Detect which cell encompasses the target text, then output its [x, y] center coordinate. 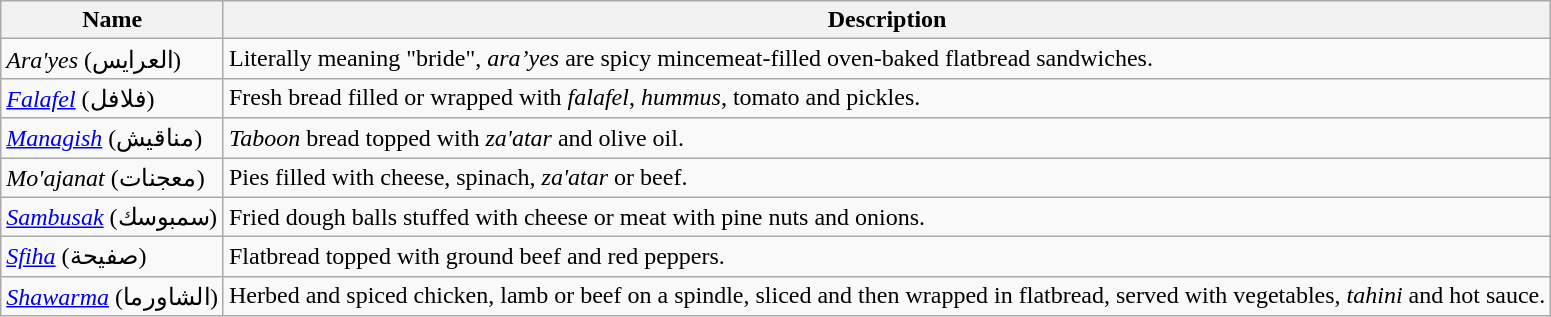
Ara'yes (العرايس) [112, 59]
Fresh bread filled or wrapped with falafel, hummus, tomato and pickles. [886, 98]
Falafel (فلافل) [112, 98]
Taboon bread topped with za'atar and olive oil. [886, 138]
Mo'ajanat (معجنات) [112, 178]
Sambusak (سمبوسك) [112, 217]
Pies filled with cheese, spinach, za'atar or beef. [886, 178]
Description [886, 20]
Flatbread topped with ground beef and red peppers. [886, 257]
Herbed and spiced chicken, lamb or beef on a spindle, sliced and then wrapped in flatbread, served with vegetables, tahini and hot sauce. [886, 296]
Name [112, 20]
Sfiha (صفيحة) [112, 257]
Shawarma (الشاورما) [112, 296]
Fried dough balls stuffed with cheese or meat with pine nuts and onions. [886, 217]
Managish (مناقيش) [112, 138]
Literally meaning "bride", ara’yes are spicy mincemeat-filled oven-baked flatbread sandwiches. [886, 59]
